Find where the given text appears and provide that cell's center as (x, y) coordinate. 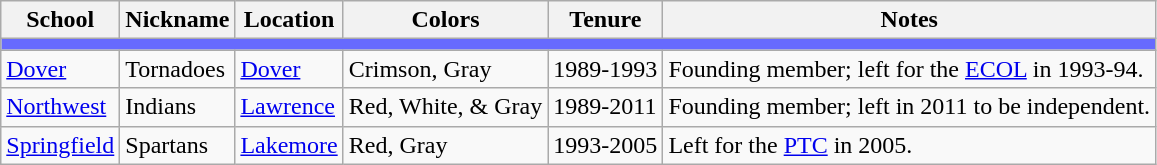
Lawrence (289, 107)
Northwest (60, 107)
Nickname (178, 20)
Crimson, Gray (446, 69)
Colors (446, 20)
School (60, 20)
Indians (178, 107)
Red, Gray (446, 145)
Tornadoes (178, 69)
Tenure (606, 20)
Founding member; left for the ECOL in 1993-94. (910, 69)
1989-2011 (606, 107)
Lakemore (289, 145)
Founding member; left in 2011 to be independent. (910, 107)
Notes (910, 20)
Location (289, 20)
1993-2005 (606, 145)
Spartans (178, 145)
Left for the PTC in 2005. (910, 145)
Springfield (60, 145)
1989-1993 (606, 69)
Red, White, & Gray (446, 107)
